Find where the given text appears and provide that cell's center as (X, Y) coordinate. 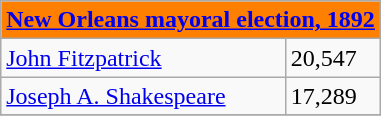
17,289 (332, 96)
New Orleans mayoral election, 1892 (191, 20)
John Fitzpatrick (143, 58)
20,547 (332, 58)
Joseph A. Shakespeare (143, 96)
